Scan for the cell matching the given text and deliver its [x, y] coordinate at center. 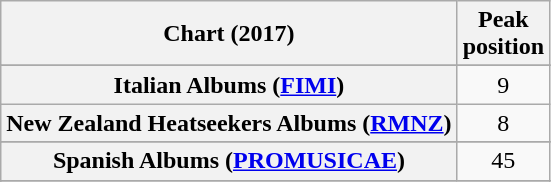
Peak position [503, 34]
Italian Albums (FIMI) [229, 85]
Chart (2017) [229, 34]
9 [503, 85]
New Zealand Heatseekers Albums (RMNZ) [229, 123]
Spanish Albums (PROMUSICAE) [229, 161]
8 [503, 123]
45 [503, 161]
